Scan for the cell matching the given text and deliver its (x, y) coordinate at center. 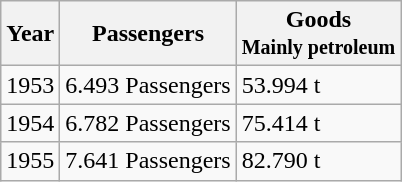
53.994 t (318, 85)
1954 (30, 123)
6.493 Passengers (148, 85)
6.782 Passengers (148, 123)
Passengers (148, 34)
1953 (30, 85)
75.414 t (318, 123)
GoodsMainly petroleum (318, 34)
Year (30, 34)
1955 (30, 161)
82.790 t (318, 161)
7.641 Passengers (148, 161)
